Return [X, Y] of the center of cell containing provided text 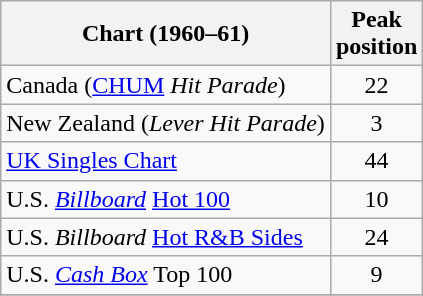
3 [376, 123]
10 [376, 199]
U.S. Cash Box Top 100 [166, 275]
U.S. Billboard Hot 100 [166, 199]
U.S. Billboard Hot R&B Sides [166, 237]
Canada (CHUM Hit Parade) [166, 85]
22 [376, 85]
UK Singles Chart [166, 161]
Peakposition [376, 34]
9 [376, 275]
New Zealand (Lever Hit Parade) [166, 123]
44 [376, 161]
Chart (1960–61) [166, 34]
24 [376, 237]
